Locate the cell with the specified text and output its [x, y] center coordinate. 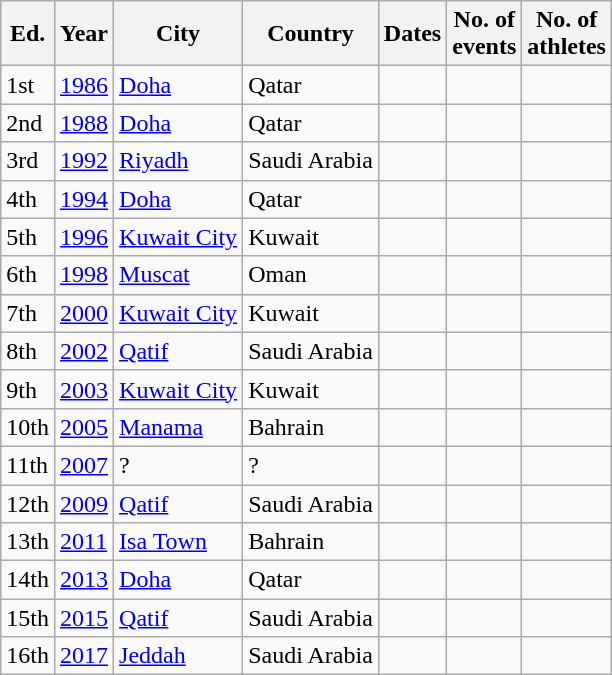
2015 [84, 618]
Dates [412, 34]
6th [28, 275]
City [178, 34]
5th [28, 237]
2017 [84, 656]
Ed. [28, 34]
4th [28, 199]
2nd [28, 123]
1992 [84, 161]
Isa Town [178, 542]
Riyadh [178, 161]
2000 [84, 313]
1994 [84, 199]
8th [28, 351]
Jeddah [178, 656]
2007 [84, 465]
Year [84, 34]
Country [311, 34]
1996 [84, 237]
2003 [84, 389]
13th [28, 542]
2011 [84, 542]
1998 [84, 275]
1988 [84, 123]
15th [28, 618]
14th [28, 580]
9th [28, 389]
2009 [84, 503]
No. ofevents [484, 34]
No. ofathletes [567, 34]
7th [28, 313]
16th [28, 656]
Manama [178, 427]
2005 [84, 427]
1986 [84, 85]
Muscat [178, 275]
2013 [84, 580]
3rd [28, 161]
11th [28, 465]
1st [28, 85]
2002 [84, 351]
Oman [311, 275]
12th [28, 503]
10th [28, 427]
